Determine the [X, Y] coordinate at the center of the cell enclosing the given text.  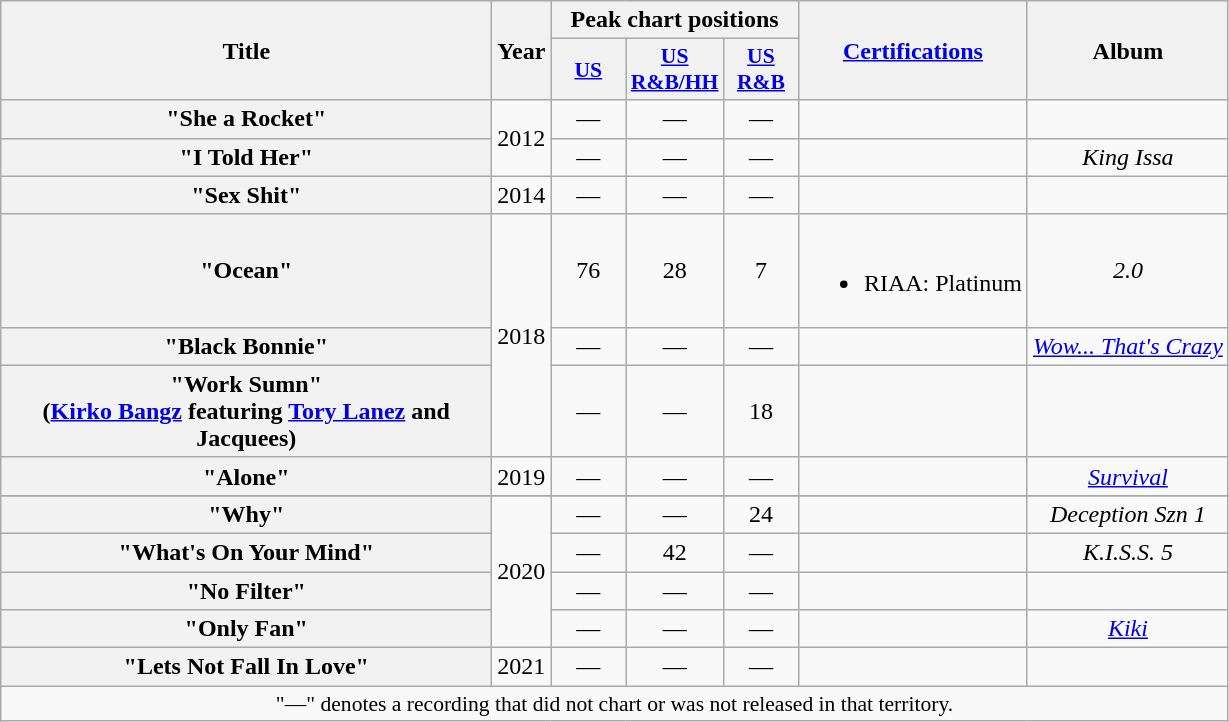
18 [760, 411]
King Issa [1128, 157]
Deception Szn 1 [1128, 514]
Title [246, 50]
"What's On Your Mind" [246, 552]
Survival [1128, 476]
2.0 [1128, 270]
"She a Rocket" [246, 119]
28 [675, 270]
2014 [522, 195]
"Sex Shit" [246, 195]
Year [522, 50]
"Why" [246, 514]
2021 [522, 667]
Kiki [1128, 629]
USR&B/HH [675, 70]
24 [760, 514]
Album [1128, 50]
42 [675, 552]
"—" denotes a recording that did not chart or was not released in that territory. [615, 704]
RIAA: Platinum [912, 270]
"No Filter" [246, 591]
Peak chart positions [675, 20]
76 [588, 270]
"Ocean" [246, 270]
2018 [522, 336]
2012 [522, 138]
Certifications [912, 50]
USR&B [760, 70]
K.I.S.S. 5 [1128, 552]
"Alone" [246, 476]
2020 [522, 571]
US [588, 70]
"Work Sumn" (Kirko Bangz featuring Tory Lanez and Jacquees) [246, 411]
2019 [522, 476]
"Only Fan" [246, 629]
"I Told Her" [246, 157]
7 [760, 270]
Wow... That's Crazy [1128, 346]
"Black Bonnie" [246, 346]
"Lets Not Fall In Love" [246, 667]
